Scan for the cell matching the given text and deliver its [X, Y] coordinate at center. 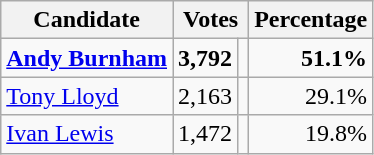
Percentage [311, 20]
3,792 [206, 58]
Tony Lloyd [87, 96]
Ivan Lewis [87, 134]
1,472 [206, 134]
Candidate [87, 20]
19.8% [311, 134]
Andy Burnham [87, 58]
29.1% [311, 96]
51.1% [311, 58]
Votes [211, 20]
2,163 [206, 96]
